Pinpoint the cell where the given text exists, returning its [X, Y] midpoint coordinate. 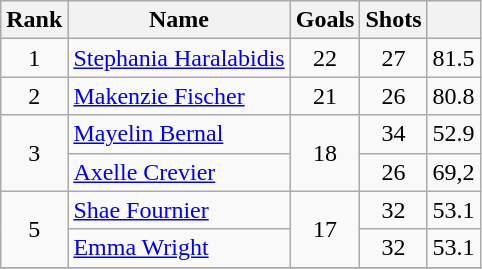
Makenzie Fischer [179, 96]
Goals [325, 20]
81.5 [454, 58]
Rank [34, 20]
18 [325, 153]
34 [394, 134]
5 [34, 229]
21 [325, 96]
Mayelin Bernal [179, 134]
52.9 [454, 134]
27 [394, 58]
1 [34, 58]
Emma Wright [179, 248]
Shots [394, 20]
69,2 [454, 172]
22 [325, 58]
Axelle Crevier [179, 172]
Stephania Haralabidis [179, 58]
Name [179, 20]
2 [34, 96]
17 [325, 229]
Shae Fournier [179, 210]
80.8 [454, 96]
3 [34, 153]
